Scan for the cell matching the given text and deliver its (x, y) coordinate at center. 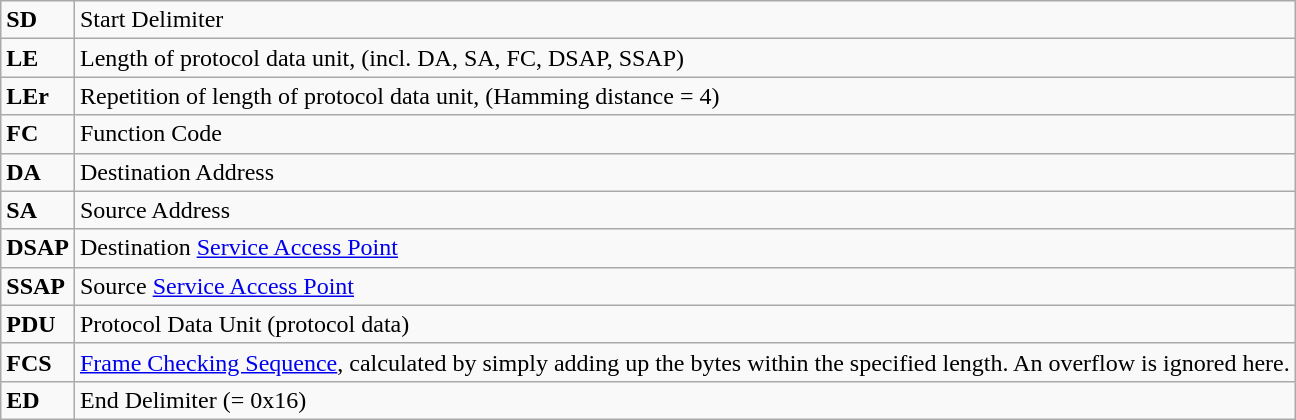
ED (38, 400)
PDU (38, 324)
Function Code (684, 134)
LEr (38, 96)
Source Service Access Point (684, 286)
LE (38, 58)
FC (38, 134)
SA (38, 210)
FCS (38, 362)
Start Delimiter (684, 20)
Repetition of length of protocol data unit, (Hamming distance = 4) (684, 96)
Protocol Data Unit (protocol data) (684, 324)
Frame Checking Sequence, calculated by simply adding up the bytes within the specified length. An overflow is ignored here. (684, 362)
SSAP (38, 286)
Length of protocol data unit, (incl. DA, SA, FC, DSAP, SSAP) (684, 58)
End Delimiter (= 0x16) (684, 400)
DSAP (38, 248)
Destination Service Access Point (684, 248)
Destination Address (684, 172)
Source Address (684, 210)
SD (38, 20)
DA (38, 172)
